Return the [X, Y] coordinate for the center point of the cell that contains the specified text.  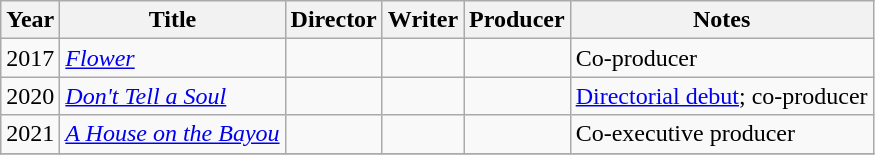
Year [30, 20]
2020 [30, 96]
Notes [722, 20]
Writer [422, 20]
Flower [172, 58]
Director [334, 20]
Producer [518, 20]
Directorial debut; co-producer [722, 96]
2021 [30, 134]
A House on the Bayou [172, 134]
Don't Tell a Soul [172, 96]
2017 [30, 58]
Title [172, 20]
Co-executive producer [722, 134]
Co-producer [722, 58]
